Locate the cell with the specified text and output its (X, Y) center coordinate. 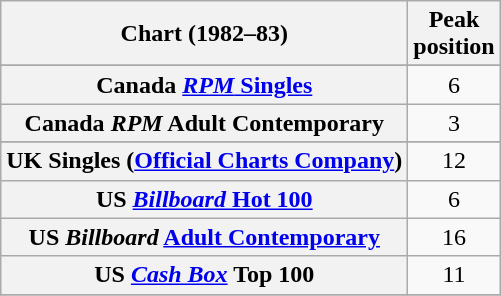
Canada RPM Adult Contemporary (204, 123)
US Cash Box Top 100 (204, 275)
Peakposition (454, 34)
12 (454, 161)
3 (454, 123)
US Billboard Hot 100 (204, 199)
16 (454, 237)
Canada RPM Singles (204, 85)
Chart (1982–83) (204, 34)
US Billboard Adult Contemporary (204, 237)
UK Singles (Official Charts Company) (204, 161)
11 (454, 275)
